Identify which cell holds the provided text, then report its (x, y) central coordinate. 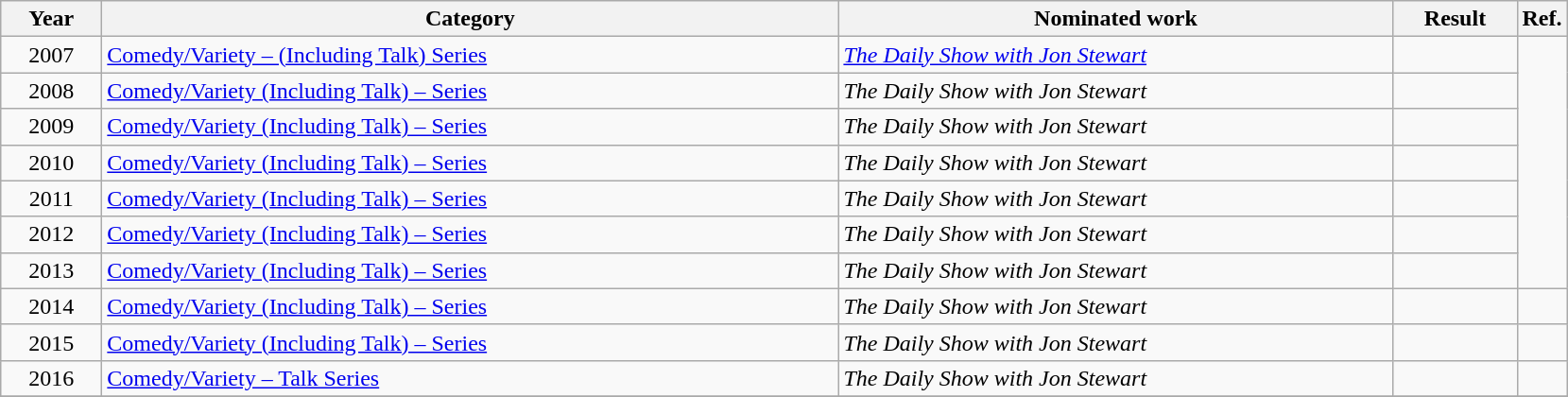
Comedy/Variety – Talk Series (471, 378)
Ref. (1542, 19)
2016 (51, 378)
Result (1456, 19)
2013 (51, 270)
2014 (51, 306)
2011 (51, 198)
2015 (51, 342)
2008 (51, 91)
Category (471, 19)
Nominated work (1115, 19)
Year (51, 19)
2009 (51, 127)
Comedy/Variety – (Including Talk) Series (471, 55)
2007 (51, 55)
2010 (51, 163)
2012 (51, 234)
